Output the (X, Y) coordinate of the center of the cell containing the given text.  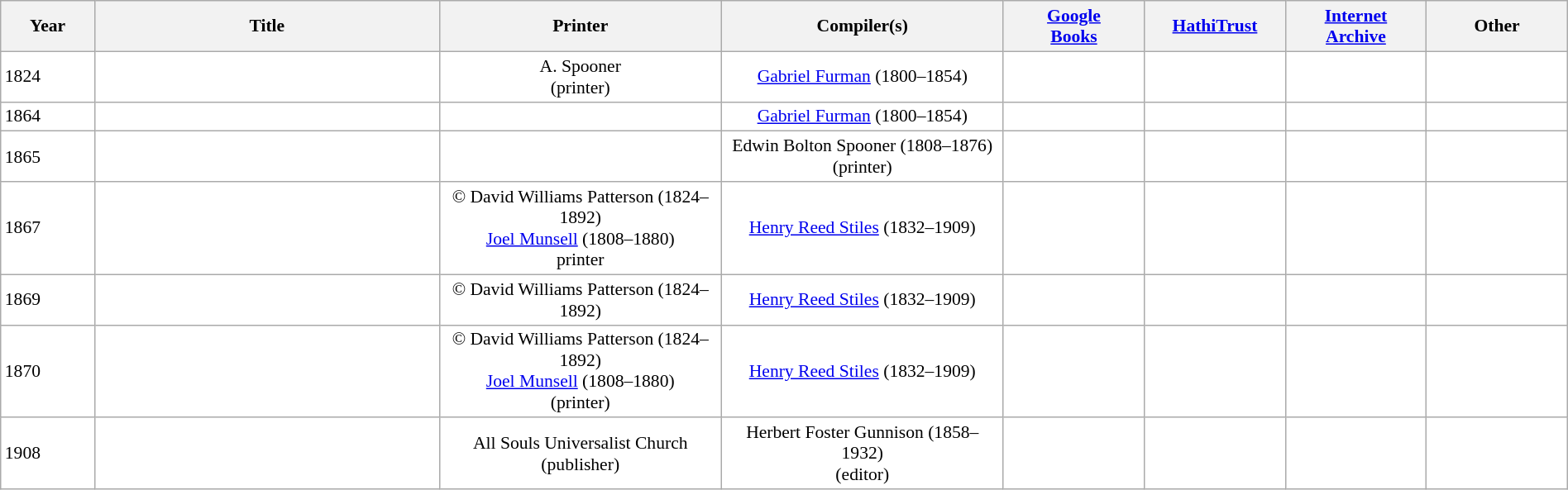
HathiTrust (1215, 26)
GoogleBooks (1073, 26)
Edwin Bolton Spooner (1808–1876)(printer) (862, 157)
A. Spooner(printer) (581, 76)
1908 (48, 454)
1869 (48, 299)
All Souls Universalist Church(publisher) (581, 454)
1864 (48, 117)
1867 (48, 228)
Year (48, 26)
© David Williams Patterson (1824–1892) (581, 299)
Other (1497, 26)
Compiler(s) (862, 26)
Herbert Foster Gunnison (1858–1932)(editor) (862, 454)
1824 (48, 76)
Title (266, 26)
Printer (581, 26)
© David Williams Patterson (1824–1892)Joel Munsell (1808–1880)(printer) (581, 371)
© David Williams Patterson (1824–1892)Joel Munsell (1808–1880)printer (581, 228)
InternetArchive (1355, 26)
1865 (48, 157)
1870 (48, 371)
